Detect which cell encompasses the target text, then output its [x, y] center coordinate. 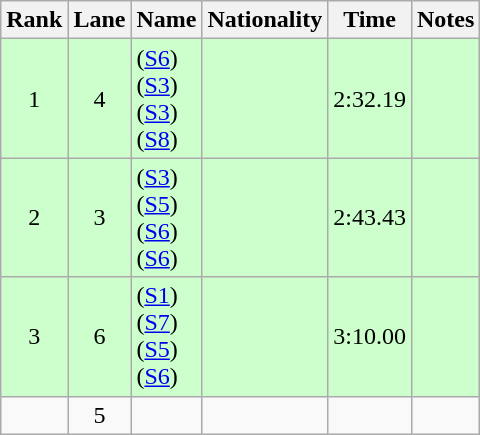
(S6) (S3) (S3) (S8) [166, 98]
2:32.19 [370, 98]
5 [100, 415]
3:10.00 [370, 336]
Lane [100, 20]
2:43.43 [370, 218]
(S3) (S5)(S6) (S6) [166, 218]
4 [100, 98]
(S1) (S7) (S5) (S6) [166, 336]
Notes [445, 20]
6 [100, 336]
1 [34, 98]
Name [166, 20]
Time [370, 20]
Nationality [265, 20]
2 [34, 218]
Rank [34, 20]
